Detect which cell encompasses the target text, then output its (x, y) center coordinate. 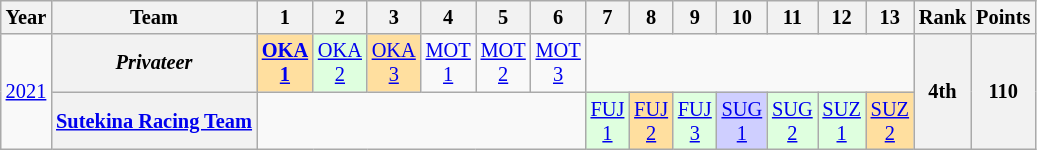
Team (154, 17)
11 (792, 17)
SUZ1 (842, 121)
Privateer (154, 63)
10 (742, 17)
7 (608, 17)
1 (285, 17)
OKA1 (285, 63)
6 (558, 17)
SUG1 (742, 121)
9 (695, 17)
MOT1 (448, 63)
FUJ2 (651, 121)
4th (942, 92)
Sutekina Racing Team (154, 121)
4 (448, 17)
MOT3 (558, 63)
MOT2 (504, 63)
3 (394, 17)
2021 (26, 92)
2 (340, 17)
8 (651, 17)
SUZ2 (890, 121)
OKA3 (394, 63)
5 (504, 17)
FUJ3 (695, 121)
Points (1003, 17)
13 (890, 17)
12 (842, 17)
110 (1003, 92)
OKA2 (340, 63)
Year (26, 17)
SUG2 (792, 121)
Rank (942, 17)
FUJ1 (608, 121)
